Provide the [X, Y] coordinate of the cell's center where the given text is located.  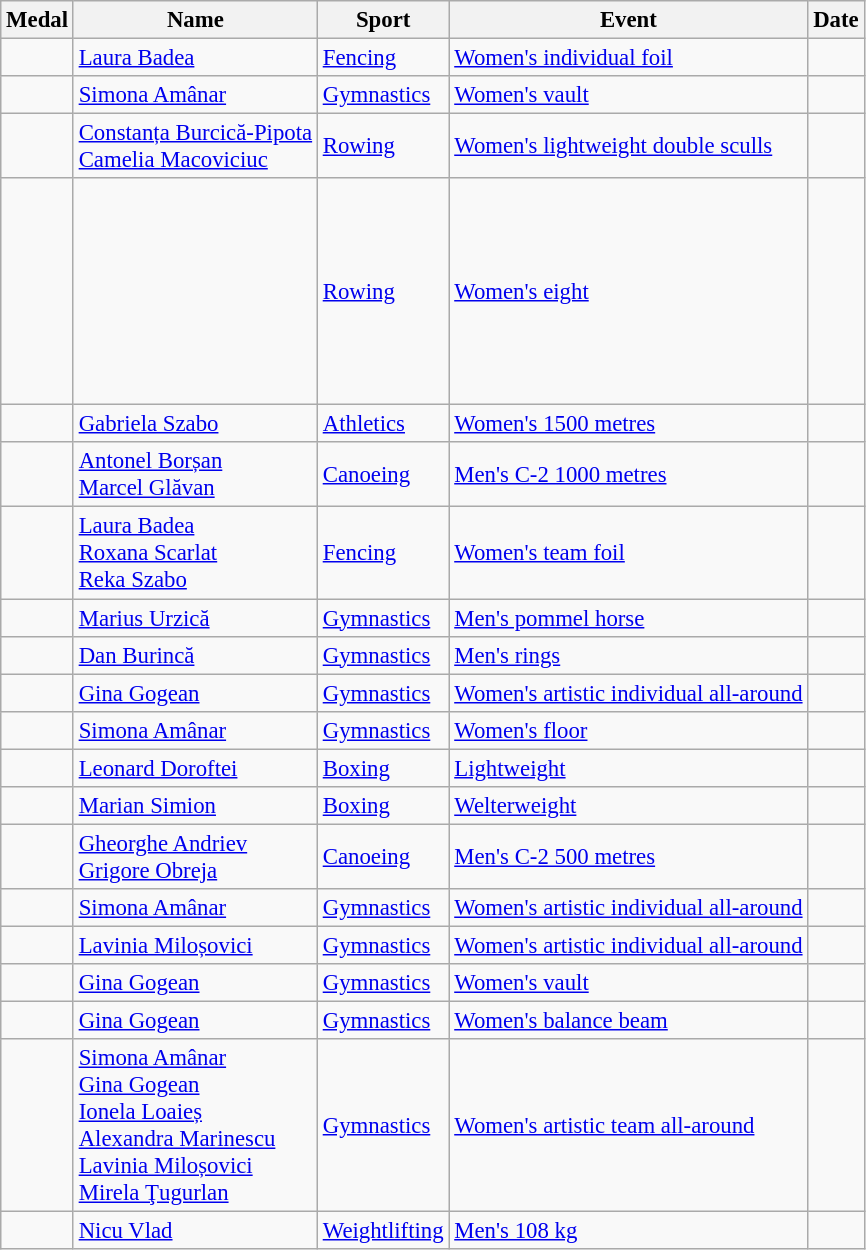
Men's C-2 1000 metres [628, 474]
Date [836, 20]
Lightweight [628, 768]
Athletics [383, 424]
Welterweight [628, 806]
Leonard Doroftei [195, 768]
Constanța Burcică-PipotaCamelia Macoviciuc [195, 146]
Men's pommel horse [628, 618]
Women's balance beam [628, 1021]
Sport [383, 20]
Women's artistic team all-around [628, 1126]
Antonel BorșanMarcel Glăvan [195, 474]
Weightlifting [383, 1231]
Women's eight [628, 292]
Medal [38, 20]
Gheorghe AndrievGrigore Obreja [195, 856]
Simona AmânarGina GogeanIonela LoaieșAlexandra MarinescuLavinia MiloșoviciMirela Ţugurlan [195, 1126]
Women's 1500 metres [628, 424]
Event [628, 20]
Men's C-2 500 metres [628, 856]
Laura Badea [195, 58]
Marian Simion [195, 806]
Men's rings [628, 655]
Laura Badea Roxana ScarlatReka Szabo [195, 553]
Men's 108 kg [628, 1231]
Women's lightweight double sculls [628, 146]
Gabriela Szabo [195, 424]
Dan Burincă [195, 655]
Lavinia Miloșovici [195, 945]
Women's individual foil [628, 58]
Marius Urzică [195, 618]
Women's floor [628, 730]
Nicu Vlad [195, 1231]
Name [195, 20]
Women's team foil [628, 553]
